Return (X, Y) of the center of cell containing provided text 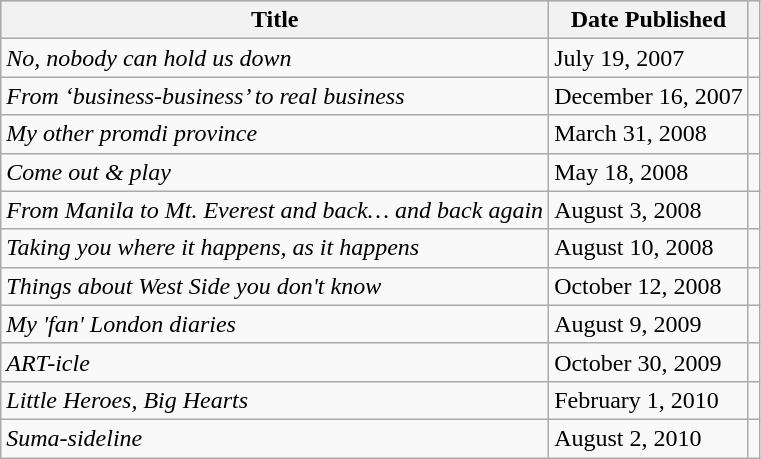
August 3, 2008 (649, 210)
Suma-sideline (275, 438)
From Manila to Mt. Everest and back… and back again (275, 210)
Come out & play (275, 172)
May 18, 2008 (649, 172)
Little Heroes, Big Hearts (275, 400)
August 2, 2010 (649, 438)
No, nobody can hold us down (275, 58)
March 31, 2008 (649, 134)
From ‘business-business’ to real business (275, 96)
December 16, 2007 (649, 96)
Taking you where it happens, as it happens (275, 248)
July 19, 2007 (649, 58)
August 10, 2008 (649, 248)
My 'fan' London diaries (275, 324)
ART-icle (275, 362)
Date Published (649, 20)
October 30, 2009 (649, 362)
February 1, 2010 (649, 400)
My other promdi province (275, 134)
October 12, 2008 (649, 286)
August 9, 2009 (649, 324)
Things about West Side you don't know (275, 286)
Title (275, 20)
